Find where the given text appears and provide that cell's center as (X, Y) coordinate. 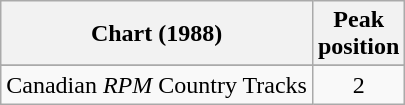
2 (358, 85)
Canadian RPM Country Tracks (157, 85)
Peakposition (358, 34)
Chart (1988) (157, 34)
